Output the (X, Y) coordinate of the center of the cell containing the given text.  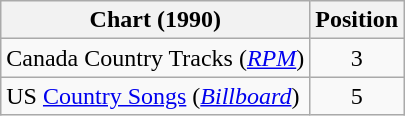
Chart (1990) (156, 20)
5 (357, 96)
Position (357, 20)
Canada Country Tracks (RPM) (156, 58)
3 (357, 58)
US Country Songs (Billboard) (156, 96)
